Capture the cell that displays the provided text and extract its (x, y) central coordinate. 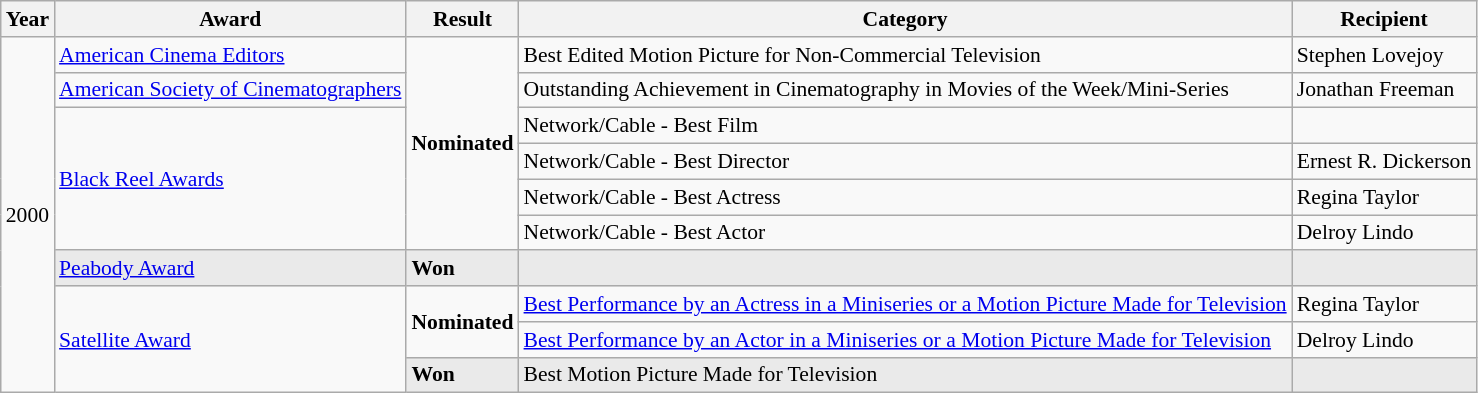
Year (28, 19)
Network/Cable - Best Film (906, 126)
American Society of Cinematographers (230, 90)
Black Reel Awards (230, 179)
2000 (28, 215)
Award (230, 19)
Outstanding Achievement in Cinematography in Movies of the Week/Mini-Series (906, 90)
Category (906, 19)
Best Performance by an Actress in a Miniseries or a Motion Picture Made for Television (906, 304)
Network/Cable - Best Director (906, 162)
Best Motion Picture Made for Television (906, 375)
Network/Cable - Best Actress (906, 197)
Network/Cable - Best Actor (906, 233)
Jonathan Freeman (1384, 90)
Stephen Lovejoy (1384, 55)
Best Performance by an Actor in a Miniseries or a Motion Picture Made for Television (906, 340)
Ernest R. Dickerson (1384, 162)
American Cinema Editors (230, 55)
Satellite Award (230, 340)
Best Edited Motion Picture for Non-Commercial Television (906, 55)
Peabody Award (230, 269)
Recipient (1384, 19)
Result (462, 19)
